For the text-containing cell, return its midpoint in [x, y] coordinate format. 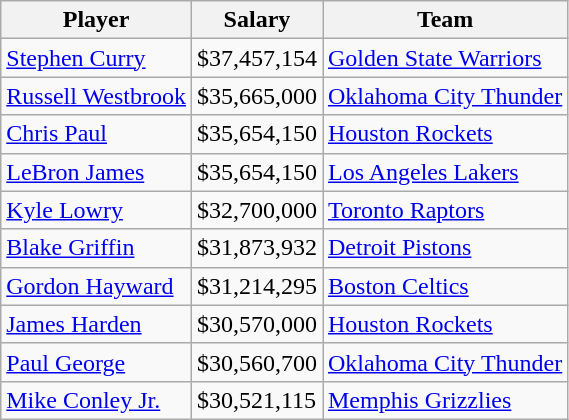
Kyle Lowry [96, 210]
Stephen Curry [96, 58]
Player [96, 20]
Salary [256, 20]
$30,560,700 [256, 362]
$31,214,295 [256, 286]
$32,700,000 [256, 210]
$30,570,000 [256, 324]
$35,665,000 [256, 96]
James Harden [96, 324]
LeBron James [96, 172]
Boston Celtics [444, 286]
Golden State Warriors [444, 58]
Chris Paul [96, 134]
Team [444, 20]
Paul George [96, 362]
Toronto Raptors [444, 210]
Detroit Pistons [444, 248]
$30,521,115 [256, 400]
Mike Conley Jr. [96, 400]
Blake Griffin [96, 248]
Gordon Hayward [96, 286]
$31,873,932 [256, 248]
Los Angeles Lakers [444, 172]
Russell Westbrook [96, 96]
Memphis Grizzlies [444, 400]
$37,457,154 [256, 58]
